For the text-containing cell, return its midpoint in [x, y] coordinate format. 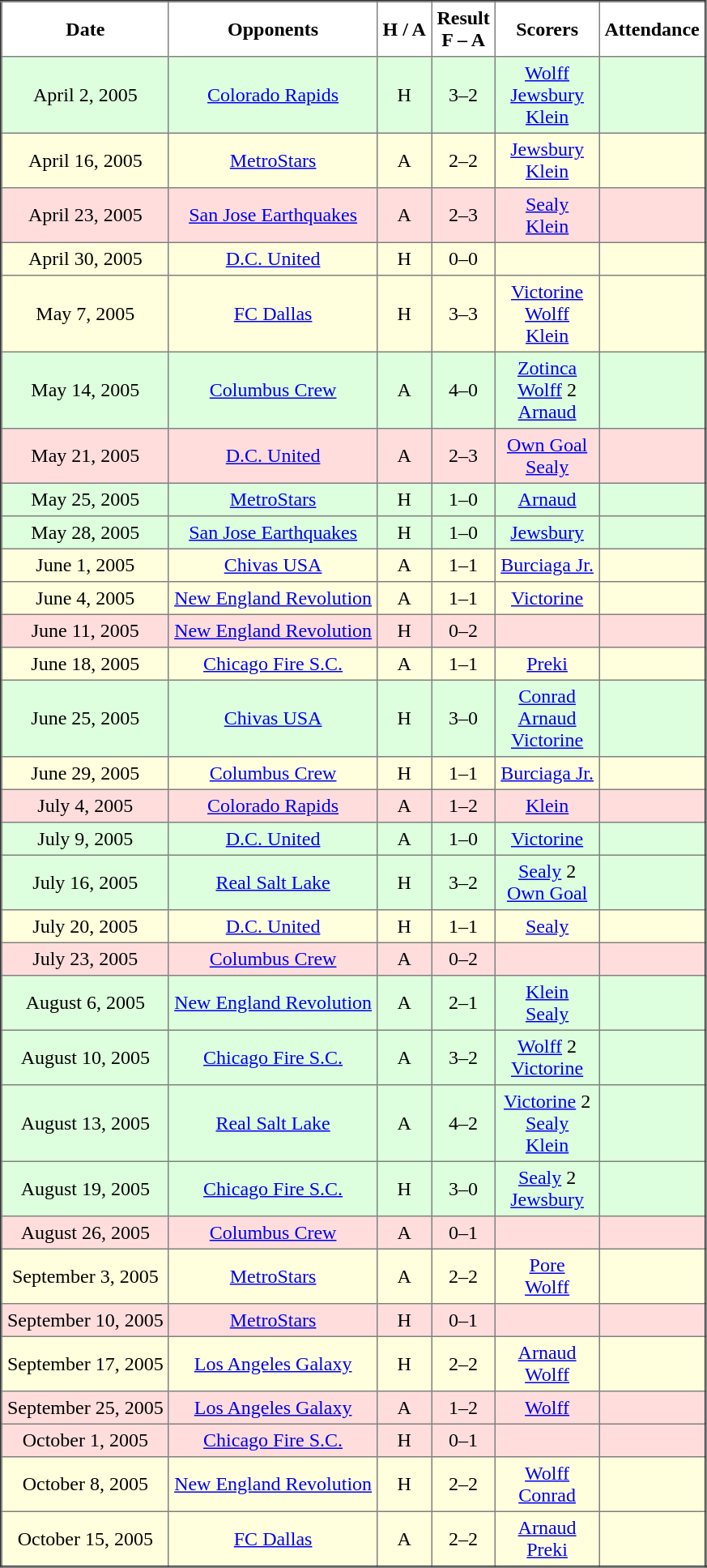
Preki [547, 664]
H / A [405, 29]
June 1, 2005 [86, 565]
Date [86, 29]
August 13, 2005 [86, 1123]
Wolff Conrad [547, 1485]
May 28, 2005 [86, 532]
Sealy Klein [547, 216]
Wolff [547, 1408]
Sealy 2 Jewsbury [547, 1189]
August 19, 2005 [86, 1189]
July 20, 2005 [86, 926]
October 1, 2005 [86, 1440]
April 16, 2005 [86, 160]
June 29, 2005 [86, 773]
August 26, 2005 [86, 1233]
Arnaud Preki [547, 1539]
April 23, 2005 [86, 216]
3–3 [463, 314]
ResultF – A [463, 29]
April 30, 2005 [86, 258]
June 11, 2005 [86, 630]
Sealy 2 Own Goal [547, 882]
June 4, 2005 [86, 598]
Zotinca Wolff 2 Arnaud [547, 390]
4–0 [463, 390]
September 3, 2005 [86, 1276]
July 9, 2005 [86, 839]
April 2, 2005 [86, 95]
Jewsbury [547, 532]
Sealy [547, 926]
Own Goal Sealy [547, 456]
August 6, 2005 [86, 1003]
July 23, 2005 [86, 959]
September 17, 2005 [86, 1364]
August 10, 2005 [86, 1057]
4–2 [463, 1123]
Wolff Jewsbury Klein [547, 95]
Attendance [653, 29]
October 15, 2005 [86, 1539]
Klein Sealy [547, 1003]
2–1 [463, 1003]
Victorine Wolff Klein [547, 314]
Jewsbury Klein [547, 160]
Arnaud [547, 499]
Scorers [547, 29]
Klein [547, 805]
June 18, 2005 [86, 664]
Pore Wolff [547, 1276]
October 8, 2005 [86, 1485]
September 10, 2005 [86, 1320]
June 25, 2005 [86, 718]
July 4, 2005 [86, 805]
Arnaud Wolff [547, 1364]
May 14, 2005 [86, 390]
Victorine 2 Sealy Klein [547, 1123]
May 7, 2005 [86, 314]
Wolff 2 Victorine [547, 1057]
May 21, 2005 [86, 456]
July 16, 2005 [86, 882]
0–0 [463, 258]
Conrad Arnaud Victorine [547, 718]
Opponents [272, 29]
September 25, 2005 [86, 1408]
May 25, 2005 [86, 499]
